Find where the given text appears and provide that cell's center as [X, Y] coordinate. 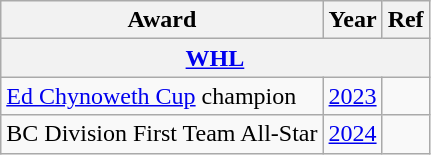
2023 [352, 96]
Ed Chynoweth Cup champion [162, 96]
2024 [352, 134]
Year [352, 20]
BC Division First Team All-Star [162, 134]
WHL [215, 58]
Ref [406, 20]
Award [162, 20]
